Capture the cell that displays the provided text and extract its [x, y] central coordinate. 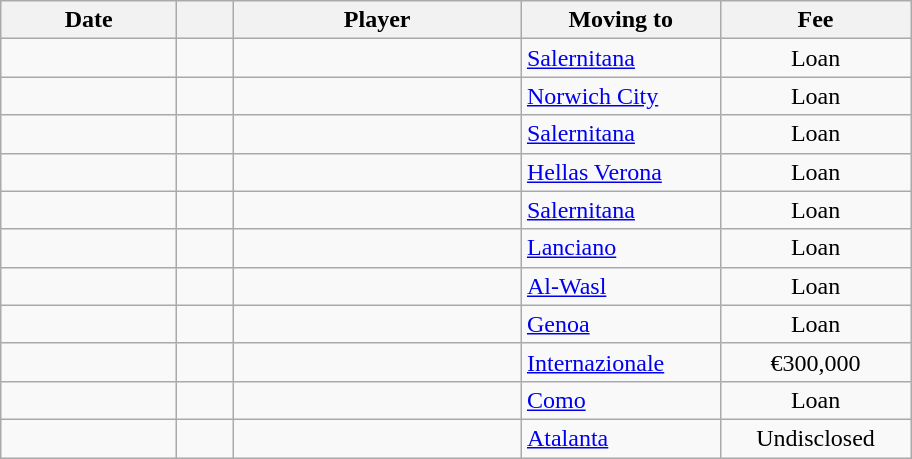
Hellas Verona [620, 172]
Undisclosed [816, 438]
Date [89, 20]
Moving to [620, 20]
Al-Wasl [620, 286]
Internazionale [620, 362]
Fee [816, 20]
€300,000 [816, 362]
Genoa [620, 324]
Atalanta [620, 438]
Como [620, 400]
Lanciano [620, 248]
Player [378, 20]
Norwich City [620, 96]
